From the cell containing the given text, extract its center point as [x, y] coordinate. 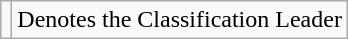
Denotes the Classification Leader [180, 20]
